Output the (x, y) coordinate of the center of the cell containing the given text.  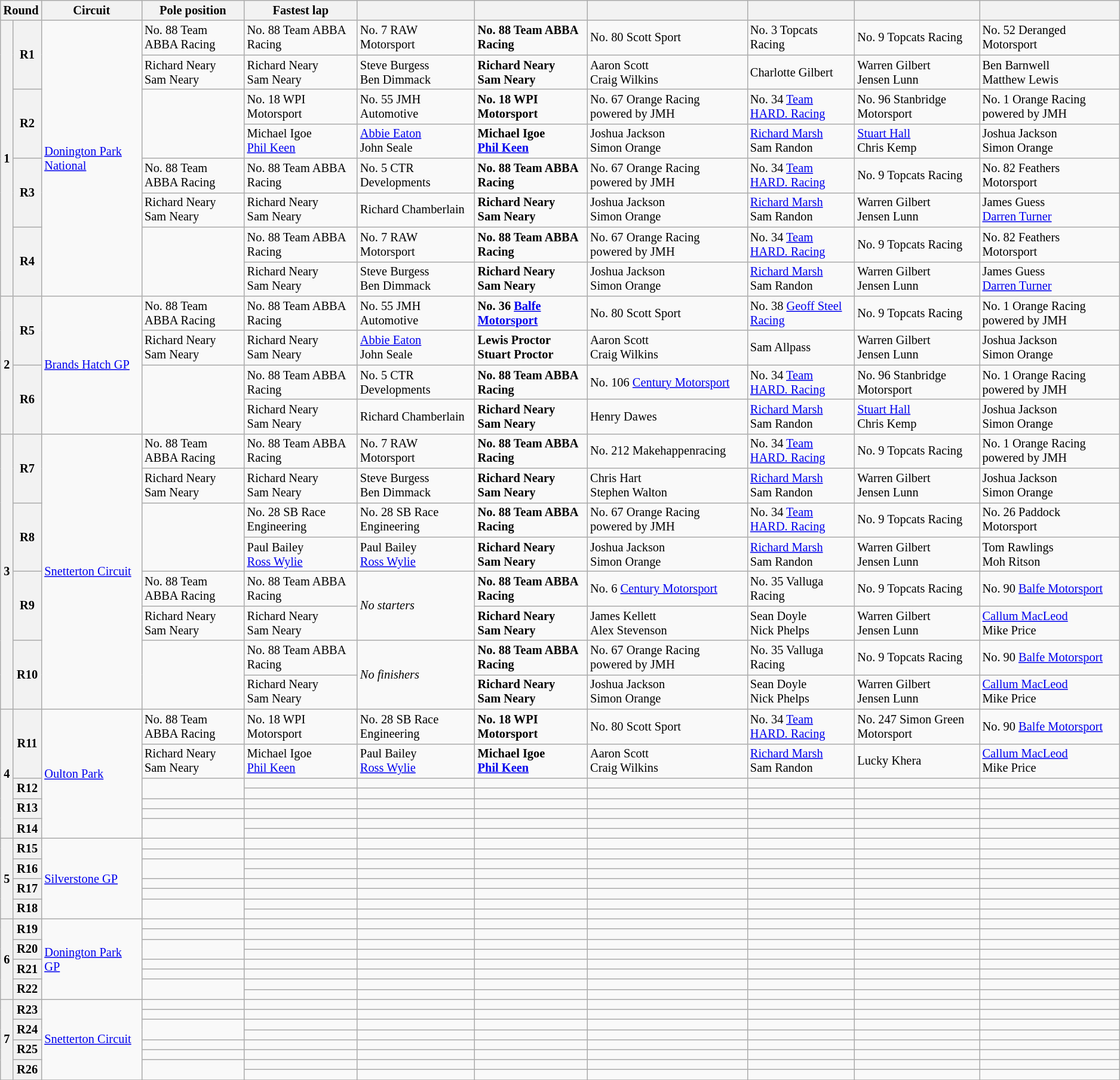
R7 (27, 468)
Silverstone GP (91, 878)
5 (7, 878)
Round (22, 10)
Ben Barnwell Matthew Lewis (1050, 72)
No. 52 Deranged Motorsport (1050, 38)
R21 (27, 969)
R24 (27, 1029)
6 (7, 959)
No. 38 Geoff Steel Racing (800, 313)
Fastest lap (301, 10)
R5 (27, 330)
R2 (27, 123)
2 (7, 364)
R12 (27, 788)
R10 (27, 675)
R18 (27, 909)
Chris Hart Stephen Walton (667, 486)
No starters (416, 606)
No. 36 Balfe Motorsport (531, 313)
R17 (27, 889)
Lewis Proctor Stuart Proctor (531, 348)
7 (7, 1039)
R9 (27, 606)
4 (7, 774)
R20 (27, 949)
R3 (27, 192)
No finishers (416, 675)
Donington Park GP (91, 959)
Sam Allpass (800, 348)
R15 (27, 848)
Charlotte Gilbert (800, 72)
Henry Dawes (667, 416)
Circuit (91, 10)
1 (7, 158)
R1 (27, 55)
James Kellett Alex Stevenson (667, 623)
R4 (27, 262)
Lucky Khera (916, 761)
R26 (27, 1070)
Pole position (193, 10)
Donington Park National (91, 158)
No. 247 Simon Green Motorsport (916, 726)
Tom Rawlings Moh Ritson (1050, 554)
No. 26 Paddock Motorsport (1050, 520)
R19 (27, 929)
R13 (27, 808)
R23 (27, 1010)
R16 (27, 869)
No. 6 Century Motorsport (667, 588)
R6 (27, 399)
Brands Hatch GP (91, 364)
No. 106 Century Motorsport (667, 382)
Oulton Park (91, 774)
R22 (27, 989)
No. 3 Topcats Racing (800, 38)
R11 (27, 743)
No. 212 Makehappenracing (667, 451)
3 (7, 571)
R25 (27, 1050)
R8 (27, 536)
R14 (27, 829)
